Identify which cell holds the provided text, then report its [X, Y] central coordinate. 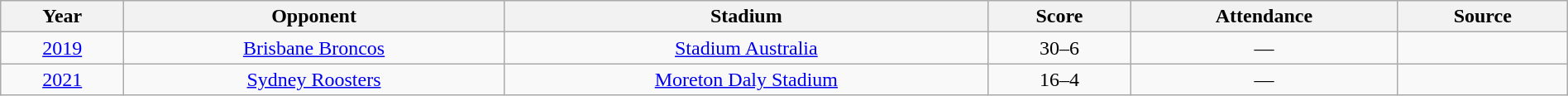
16–4 [1059, 79]
Moreton Daly Stadium [746, 79]
Source [1482, 17]
Brisbane Broncos [314, 48]
Attendance [1264, 17]
Stadium [746, 17]
Score [1059, 17]
Stadium Australia [746, 48]
2019 [63, 48]
Year [63, 17]
Sydney Roosters [314, 79]
Opponent [314, 17]
30–6 [1059, 48]
2021 [63, 79]
